Find where the given text appears and provide that cell's center as [x, y] coordinate. 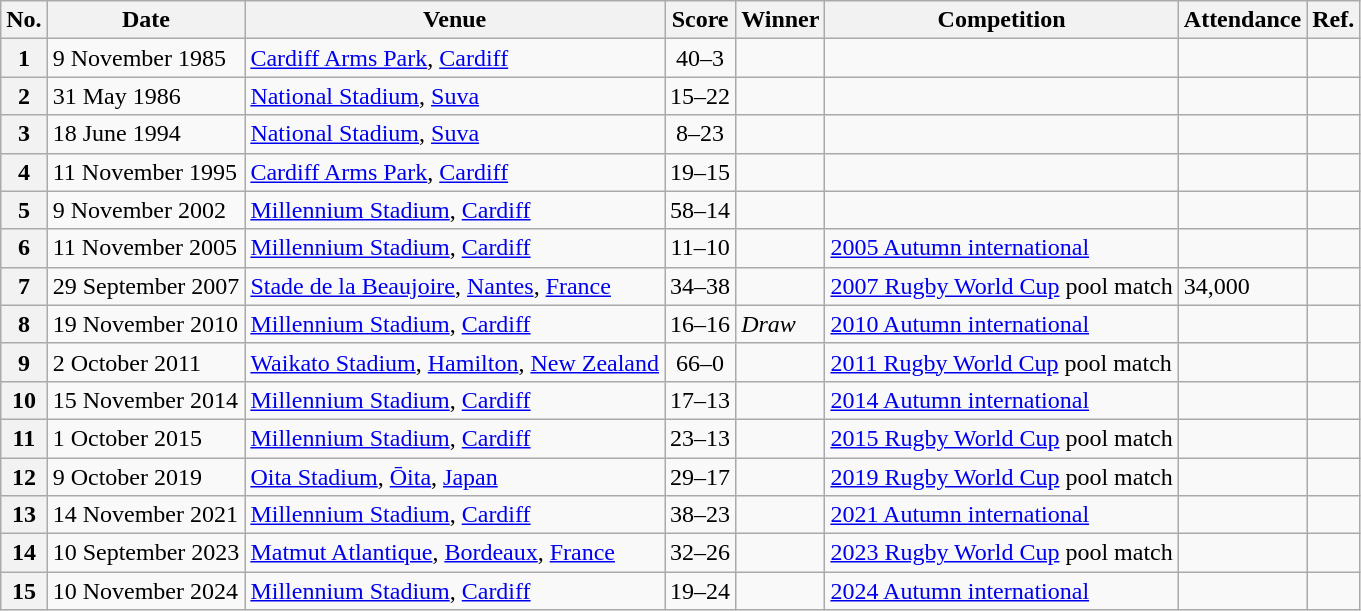
Oita Stadium, Ōita, Japan [455, 477]
2021 Autumn international [1002, 515]
1 [24, 58]
2 October 2011 [146, 362]
10 [24, 400]
40–3 [700, 58]
8 [24, 324]
11 November 1995 [146, 172]
10 November 2024 [146, 591]
6 [24, 248]
2019 Rugby World Cup pool match [1002, 477]
11 [24, 438]
15 November 2014 [146, 400]
16–16 [700, 324]
9 November 2002 [146, 210]
Ref. [1334, 20]
14 November 2021 [146, 515]
34–38 [700, 286]
Venue [455, 20]
19 November 2010 [146, 324]
2014 Autumn international [1002, 400]
9 [24, 362]
Winner [780, 20]
9 October 2019 [146, 477]
2015 Rugby World Cup pool match [1002, 438]
14 [24, 553]
Score [700, 20]
9 November 1985 [146, 58]
1 October 2015 [146, 438]
38–23 [700, 515]
2011 Rugby World Cup pool match [1002, 362]
15 [24, 591]
Stade de la Beaujoire, Nantes, France [455, 286]
58–14 [700, 210]
Attendance [1242, 20]
4 [24, 172]
2010 Autumn international [1002, 324]
Waikato Stadium, Hamilton, New Zealand [455, 362]
2023 Rugby World Cup pool match [1002, 553]
18 June 1994 [146, 134]
32–26 [700, 553]
11 November 2005 [146, 248]
31 May 1986 [146, 96]
Matmut Atlantique, Bordeaux, France [455, 553]
23–13 [700, 438]
34,000 [1242, 286]
Date [146, 20]
11–10 [700, 248]
12 [24, 477]
15–22 [700, 96]
17–13 [700, 400]
2024 Autumn international [1002, 591]
7 [24, 286]
2005 Autumn international [1002, 248]
Draw [780, 324]
19–15 [700, 172]
2 [24, 96]
Competition [1002, 20]
29 September 2007 [146, 286]
13 [24, 515]
No. [24, 20]
5 [24, 210]
10 September 2023 [146, 553]
66–0 [700, 362]
2007 Rugby World Cup pool match [1002, 286]
29–17 [700, 477]
3 [24, 134]
8–23 [700, 134]
19–24 [700, 591]
